For the text-containing cell, return its midpoint in [x, y] coordinate format. 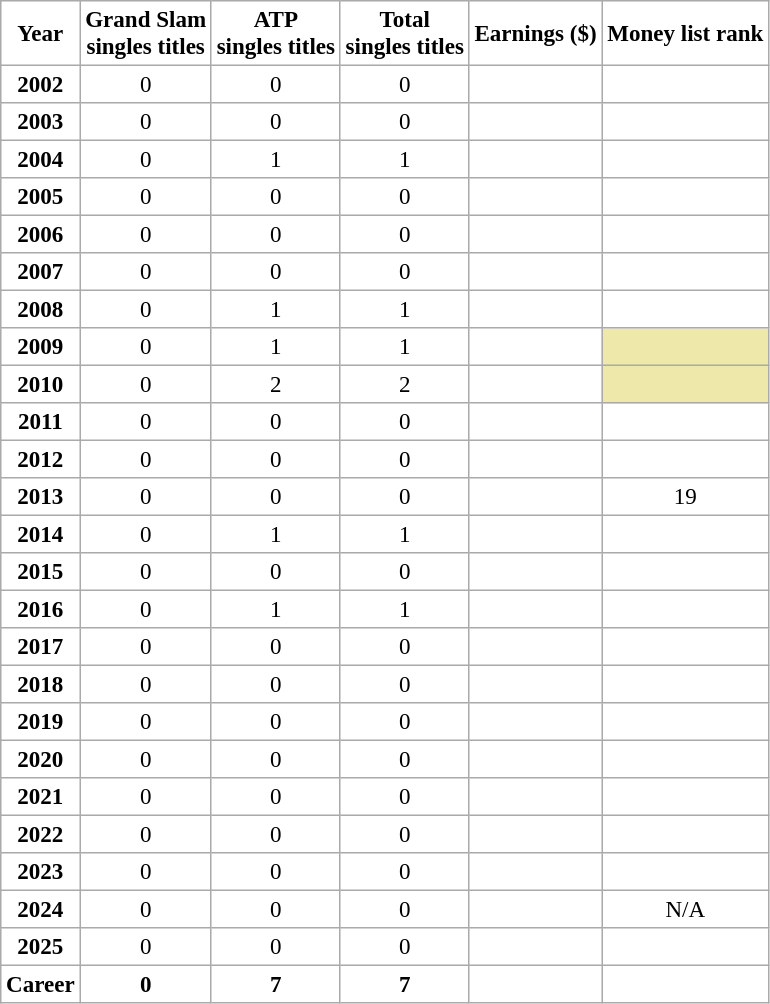
2004 [40, 159]
2009 [40, 347]
2011 [40, 422]
2015 [40, 572]
2007 [40, 272]
Year [40, 33]
N/A [686, 909]
2008 [40, 309]
2022 [40, 834]
2016 [40, 609]
2002 [40, 84]
2021 [40, 797]
2006 [40, 234]
2017 [40, 647]
2020 [40, 759]
Totalsingles titles [404, 33]
2005 [40, 197]
2014 [40, 534]
2003 [40, 122]
2025 [40, 947]
2019 [40, 722]
19 [686, 497]
ATP singles titles [276, 33]
2013 [40, 497]
2023 [40, 872]
Earnings ($) [536, 33]
2024 [40, 909]
2010 [40, 384]
2018 [40, 684]
Grand Slamsingles titles [146, 33]
Career [40, 984]
Money list rank [686, 33]
2012 [40, 459]
